Return the (x, y) coordinate for the center point of the cell that contains the specified text.  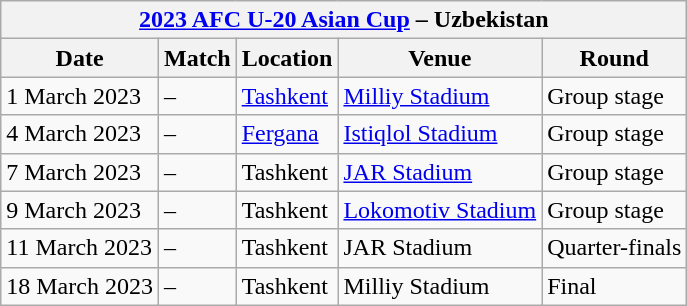
Lokomotiv Stadium (440, 210)
Match (197, 58)
2023 AFC U-20 Asian Cup – Uzbekistan (344, 20)
Location (287, 58)
4 March 2023 (80, 134)
9 March 2023 (80, 210)
Date (80, 58)
11 March 2023 (80, 248)
Istiqlol Stadium (440, 134)
Fergana (287, 134)
1 March 2023 (80, 96)
18 March 2023 (80, 286)
Quarter-finals (614, 248)
Final (614, 286)
7 March 2023 (80, 172)
Venue (440, 58)
Round (614, 58)
